From the cell containing the given text, extract its center point as (x, y) coordinate. 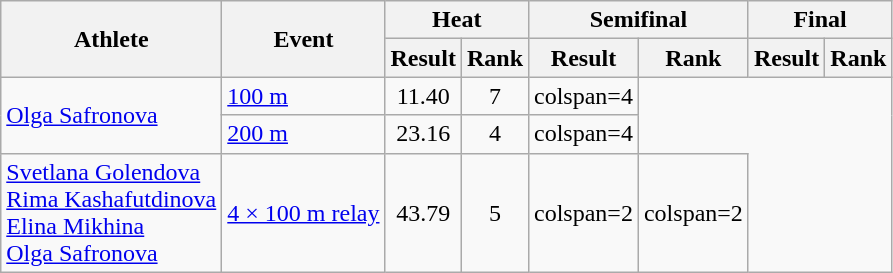
23.16 (423, 134)
Svetlana GolendovaRima KashafutdinovaElina MikhinaOlga Safronova (112, 212)
200 m (304, 134)
Final (820, 20)
Event (304, 39)
Heat (457, 20)
4 (494, 134)
Athlete (112, 39)
4 × 100 m relay (304, 212)
11.40 (423, 96)
7 (494, 96)
Olga Safronova (112, 115)
43.79 (423, 212)
5 (494, 212)
Semifinal (639, 20)
100 m (304, 96)
